For the text-containing cell, return its midpoint in [x, y] coordinate format. 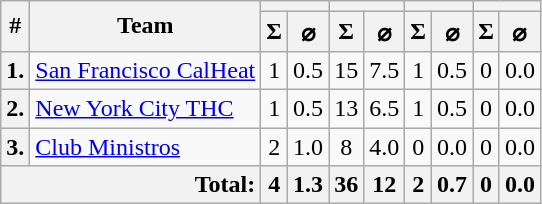
15 [346, 70]
2. [16, 108]
36 [346, 185]
# [16, 26]
8 [346, 147]
1.0 [308, 147]
4.0 [384, 147]
7.5 [384, 70]
6.5 [384, 108]
New York City THC [146, 108]
13 [346, 108]
1.3 [308, 185]
4 [274, 185]
12 [384, 185]
Club Ministros [146, 147]
0.7 [452, 185]
San Francisco CalHeat [146, 70]
3. [16, 147]
Total: [131, 185]
Team [146, 26]
1. [16, 70]
